Search for the cell housing the specified text and yield its [X, Y] center coordinate. 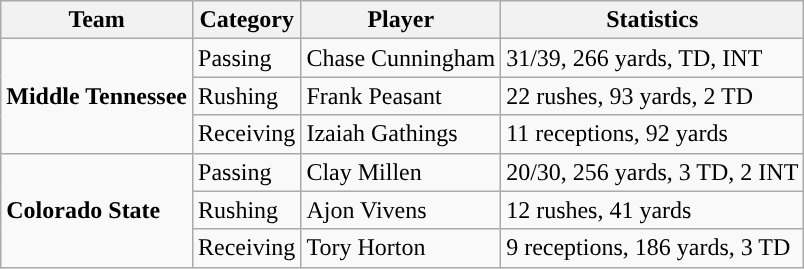
20/30, 256 yards, 3 TD, 2 INT [652, 172]
Clay Millen [401, 172]
Player [401, 20]
Team [97, 20]
11 receptions, 92 yards [652, 134]
9 receptions, 186 yards, 3 TD [652, 248]
Tory Horton [401, 248]
Chase Cunningham [401, 58]
Middle Tennessee [97, 96]
Izaiah Gathings [401, 134]
Category [247, 20]
Ajon Vivens [401, 210]
Frank Peasant [401, 96]
Colorado State [97, 210]
Statistics [652, 20]
22 rushes, 93 yards, 2 TD [652, 96]
12 rushes, 41 yards [652, 210]
31/39, 266 yards, TD, INT [652, 58]
